Return the (x, y) coordinate for the center point of the cell that contains the specified text.  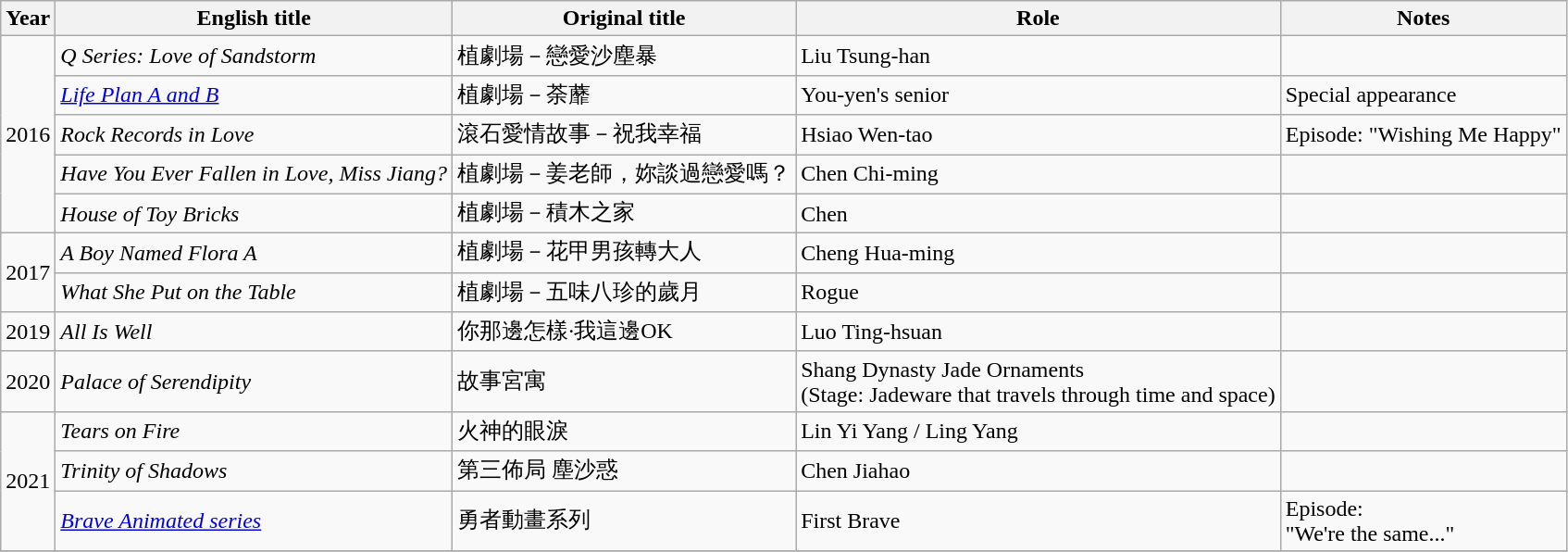
Chen Chi-ming (1039, 174)
植劇場－積木之家 (624, 213)
勇者動畫系列 (624, 521)
Cheng Hua-ming (1039, 254)
Tears on Fire (254, 432)
2016 (28, 135)
Brave Animated series (254, 521)
Chen (1039, 213)
植劇場－五味八珍的歲月 (624, 293)
Rogue (1039, 293)
Trinity of Shadows (254, 470)
Life Plan A and B (254, 94)
Role (1039, 19)
你那邊怎樣·我這邊OK (624, 332)
English title (254, 19)
Episode: "Wishing Me Happy" (1424, 135)
Year (28, 19)
Shang Dynasty Jade Ornaments (Stage: Jadeware that travels through time and space) (1039, 382)
Q Series: Love of Sandstorm (254, 56)
2020 (28, 382)
2019 (28, 332)
第三佈局 塵沙惑 (624, 470)
植劇場－荼蘼 (624, 94)
All Is Well (254, 332)
Hsiao Wen-tao (1039, 135)
Notes (1424, 19)
Luo Ting-hsuan (1039, 332)
Chen Jiahao (1039, 470)
Special appearance (1424, 94)
Have You Ever Fallen in Love, Miss Jiang? (254, 174)
Episode:"We're the same..." (1424, 521)
House of Toy Bricks (254, 213)
Lin Yi Yang / Ling Yang (1039, 432)
A Boy Named Flora A (254, 254)
What She Put on the Table (254, 293)
Liu Tsung-han (1039, 56)
Palace of Serendipity (254, 382)
Rock Records in Love (254, 135)
2021 (28, 481)
植劇場－戀愛沙塵暴 (624, 56)
植劇場－花甲男孩轉大人 (624, 254)
故事宮寓 (624, 382)
火神的眼淚 (624, 432)
Original title (624, 19)
滾石愛情故事－祝我幸福 (624, 135)
You-yen's senior (1039, 94)
植劇場－姜老師，妳談過戀愛嗎？ (624, 174)
2017 (28, 272)
First Brave (1039, 521)
